Output the [X, Y] coordinate of the center of the cell containing the given text.  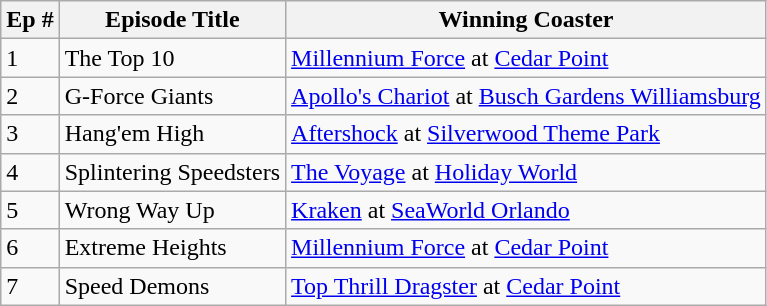
Top Thrill Dragster at Cedar Point [526, 286]
4 [30, 172]
Extreme Heights [172, 248]
Aftershock at Silverwood Theme Park [526, 134]
2 [30, 96]
Episode Title [172, 20]
Speed Demons [172, 286]
5 [30, 210]
Wrong Way Up [172, 210]
1 [30, 58]
G-Force Giants [172, 96]
Ep # [30, 20]
3 [30, 134]
Splintering Speedsters [172, 172]
Hang'em High [172, 134]
The Top 10 [172, 58]
The Voyage at Holiday World [526, 172]
Winning Coaster [526, 20]
Apollo's Chariot at Busch Gardens Williamsburg [526, 96]
7 [30, 286]
6 [30, 248]
Kraken at SeaWorld Orlando [526, 210]
